Identify which cell holds the provided text, then report its [X, Y] central coordinate. 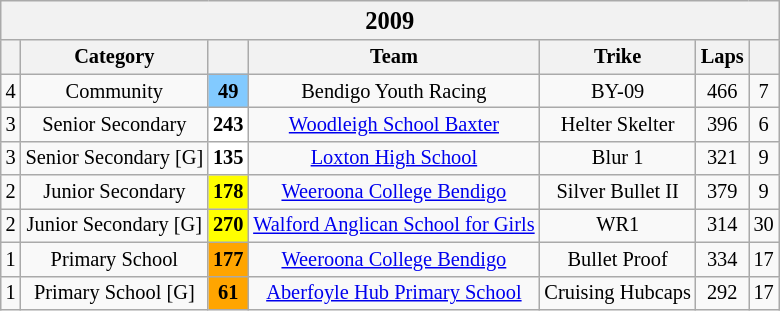
4 [11, 91]
6 [764, 124]
135 [228, 158]
178 [228, 192]
Community [114, 91]
Junior Secondary [G] [114, 225]
Senior Secondary [114, 124]
Aberfoyle Hub Primary School [394, 293]
Bendigo Youth Racing [394, 91]
Trike [617, 57]
7 [764, 91]
Woodleigh School Baxter [394, 124]
Cruising Hubcaps [617, 293]
396 [722, 124]
177 [228, 259]
30 [764, 225]
314 [722, 225]
61 [228, 293]
Category [114, 57]
2009 [390, 20]
321 [722, 158]
WR1 [617, 225]
Primary School [114, 259]
Silver Bullet II [617, 192]
Bullet Proof [617, 259]
Laps [722, 57]
334 [722, 259]
Walford Anglican School for Girls [394, 225]
Loxton High School [394, 158]
Helter Skelter [617, 124]
Primary School [G] [114, 293]
BY-09 [617, 91]
49 [228, 91]
Senior Secondary [G] [114, 158]
292 [722, 293]
270 [228, 225]
243 [228, 124]
466 [722, 91]
Blur 1 [617, 158]
Team [394, 57]
Junior Secondary [114, 192]
379 [722, 192]
